From the cell containing the given text, extract its center point as [X, Y] coordinate. 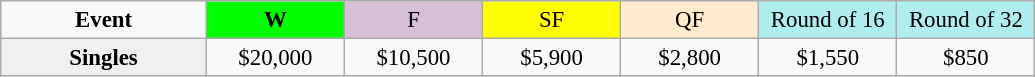
$10,500 [413, 58]
Round of 32 [966, 20]
SF [552, 20]
QF [690, 20]
$1,550 [828, 58]
Singles [104, 58]
$850 [966, 58]
$5,900 [552, 58]
$2,800 [690, 58]
F [413, 20]
Round of 16 [828, 20]
$20,000 [275, 58]
W [275, 20]
Event [104, 20]
